Return the (X, Y) coordinate for the center point of the cell that contains the specified text.  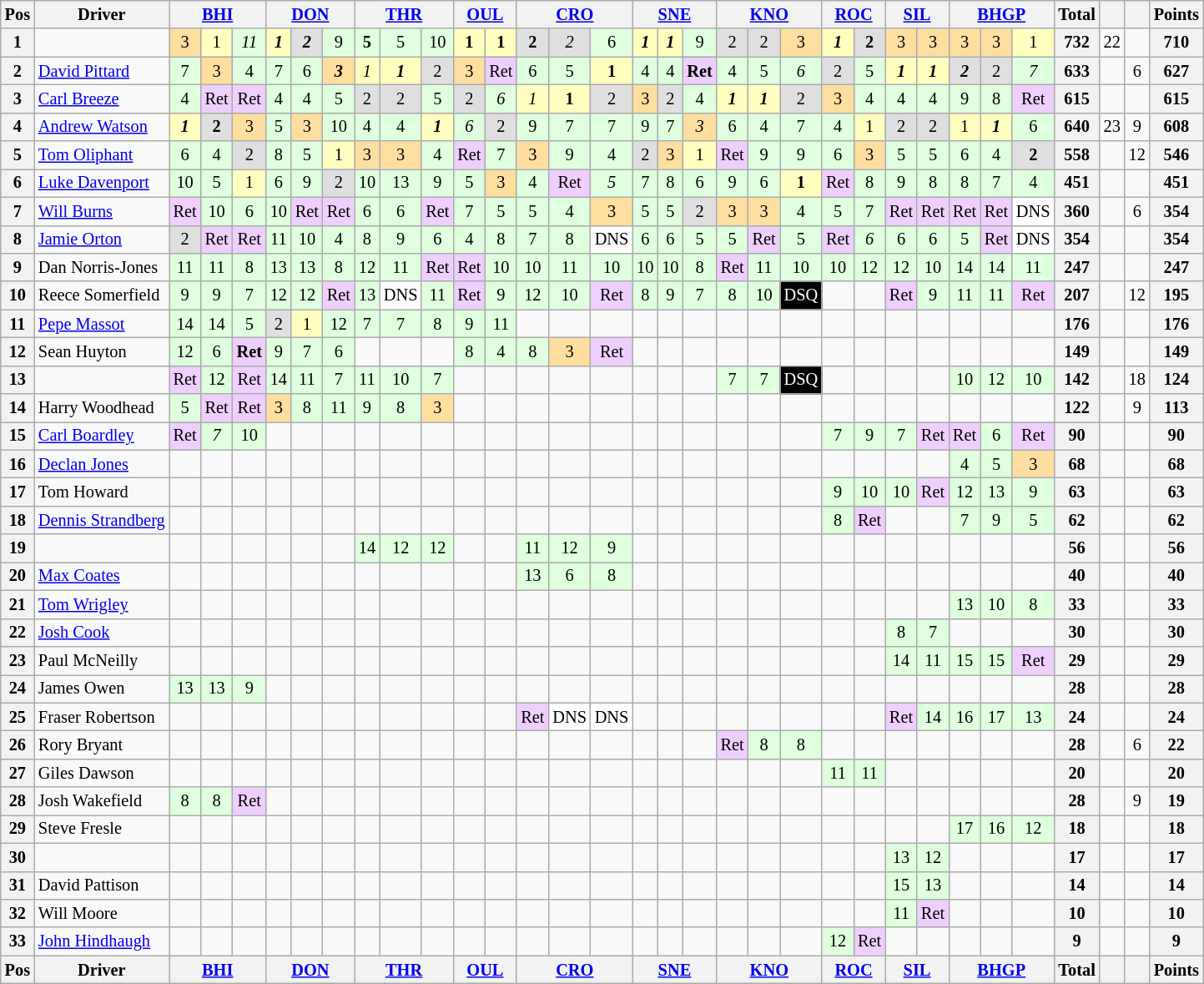
Josh Cook (102, 633)
Rory Bryant (102, 744)
Carl Boardley (102, 436)
31 (18, 886)
732 (1076, 43)
Josh Wakefield (102, 801)
Pepe Massot (102, 324)
David Pattison (102, 886)
710 (1176, 43)
Luke Davenport (102, 183)
Andrew Watson (102, 127)
Sean Huyton (102, 351)
Giles Dawson (102, 773)
360 (1076, 211)
113 (1176, 408)
Tom Oliphant (102, 155)
207 (1076, 295)
122 (1076, 408)
195 (1176, 295)
Jamie Orton (102, 240)
Fraser Robertson (102, 717)
627 (1176, 71)
32 (18, 913)
142 (1076, 380)
Paul McNeilly (102, 660)
27 (18, 773)
Carl Breeze (102, 98)
David Pittard (102, 71)
Will Burns (102, 211)
Will Moore (102, 913)
633 (1076, 71)
124 (1176, 380)
James Owen (102, 689)
25 (18, 717)
21 (18, 604)
Tom Wrigley (102, 604)
608 (1176, 127)
Harry Woodhead (102, 408)
Steve Fresle (102, 829)
Dan Norris-Jones (102, 267)
26 (18, 744)
Max Coates (102, 576)
Tom Howard (102, 492)
Dennis Strandberg (102, 520)
John Hindhaugh (102, 941)
Reece Somerfield (102, 295)
640 (1076, 127)
546 (1176, 155)
558 (1076, 155)
Declan Jones (102, 464)
